Scan for the cell matching the given text and deliver its [X, Y] coordinate at center. 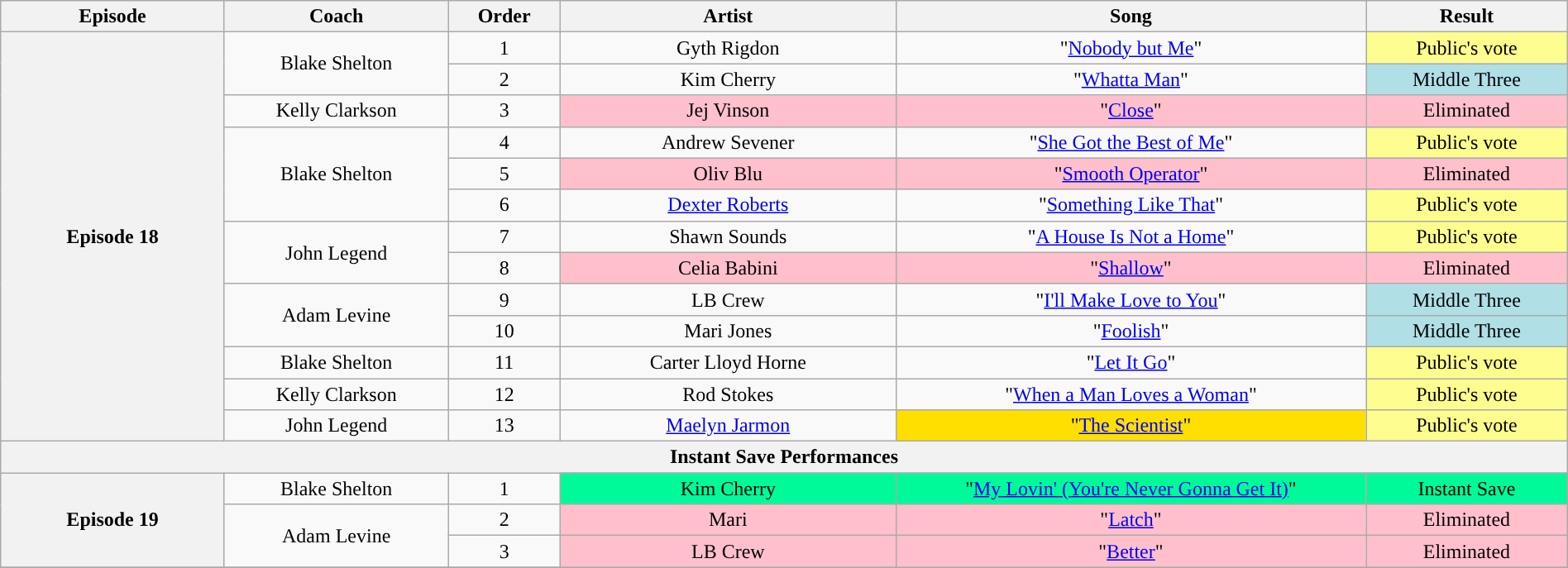
Episode 19 [112, 520]
Maelyn Jarmon [728, 426]
Song [1131, 17]
"I'll Make Love to You" [1131, 299]
9 [504, 299]
"Nobody but Me" [1131, 48]
"When a Man Loves a Woman" [1131, 394]
Order [504, 17]
"Whatta Man" [1131, 79]
11 [504, 362]
7 [504, 236]
Dexter Roberts [728, 205]
12 [504, 394]
"My Lovin' (You're Never Gonna Get It)" [1131, 489]
"Shallow" [1131, 268]
"Let It Go" [1131, 362]
"Smooth Operator" [1131, 174]
Episode [112, 17]
Rod Stokes [728, 394]
Jej Vinson [728, 111]
"Better" [1131, 551]
Mari [728, 520]
"The Scientist" [1131, 426]
"Something Like That" [1131, 205]
Shawn Sounds [728, 236]
"Foolish" [1131, 331]
Result [1467, 17]
13 [504, 426]
6 [504, 205]
Mari Jones [728, 331]
5 [504, 174]
Andrew Sevener [728, 142]
Gyth Rigdon [728, 48]
Coach [336, 17]
4 [504, 142]
Instant Save [1467, 489]
Oliv Blu [728, 174]
"Close" [1131, 111]
10 [504, 331]
Carter Lloyd Horne [728, 362]
Instant Save Performances [784, 457]
"A House Is Not a Home" [1131, 236]
Episode 18 [112, 236]
"Latch" [1131, 520]
Artist [728, 17]
8 [504, 268]
Celia Babini [728, 268]
"She Got the Best of Me" [1131, 142]
